Return the [x, y] coordinate for the center point of the cell that contains the specified text.  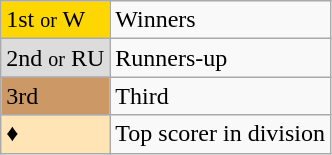
♦ [56, 134]
3rd [56, 96]
Winners [220, 20]
Runners-up [220, 58]
Third [220, 96]
Top scorer in division [220, 134]
1st or W [56, 20]
2nd or RU [56, 58]
